Return (X, Y) of the center of cell containing provided text 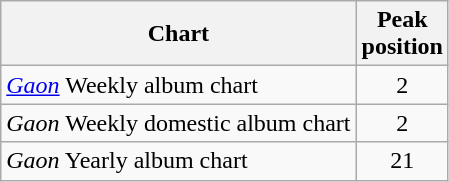
Chart (178, 34)
Peakposition (402, 34)
Gaon Yearly album chart (178, 161)
Gaon Weekly domestic album chart (178, 123)
Gaon Weekly album chart (178, 85)
21 (402, 161)
